Detect which cell encompasses the target text, then output its (X, Y) center coordinate. 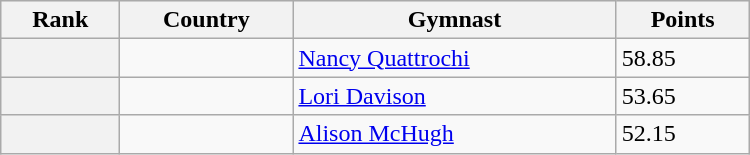
58.85 (682, 58)
Lori Davison (454, 96)
Country (206, 20)
Gymnast (454, 20)
53.65 (682, 96)
Rank (60, 20)
52.15 (682, 134)
Alison McHugh (454, 134)
Nancy Quattrochi (454, 58)
Points (682, 20)
